Detect which cell encompasses the target text, then output its (x, y) center coordinate. 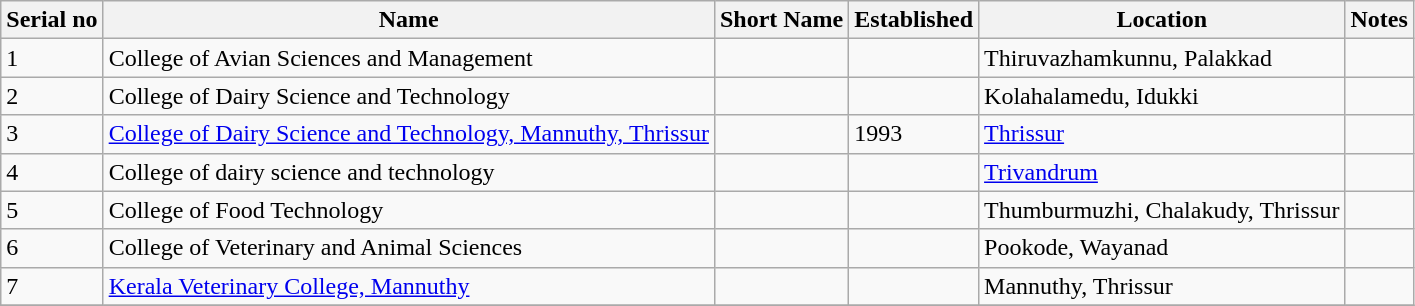
College of dairy science and technology (408, 172)
Trivandrum (1162, 172)
Serial no (52, 20)
College of Dairy Science and Technology (408, 96)
Kolahalamedu, Idukki (1162, 96)
Thiruvazhamkunnu, Palakkad (1162, 58)
6 (52, 248)
Thumburmuzhi, Chalakudy, Thrissur (1162, 210)
1 (52, 58)
Notes (1379, 20)
College of Avian Sciences and Management (408, 58)
Kerala Veterinary College, Mannuthy (408, 286)
3 (52, 134)
Established (914, 20)
College of Dairy Science and Technology, Mannuthy, Thrissur (408, 134)
College of Food Technology (408, 210)
4 (52, 172)
Location (1162, 20)
Thrissur (1162, 134)
Name (408, 20)
Pookode, Wayanad (1162, 248)
5 (52, 210)
1993 (914, 134)
2 (52, 96)
7 (52, 286)
Short Name (781, 20)
Mannuthy, Thrissur (1162, 286)
College of Veterinary and Animal Sciences (408, 248)
